Find where the given text appears and provide that cell's center as (X, Y) coordinate. 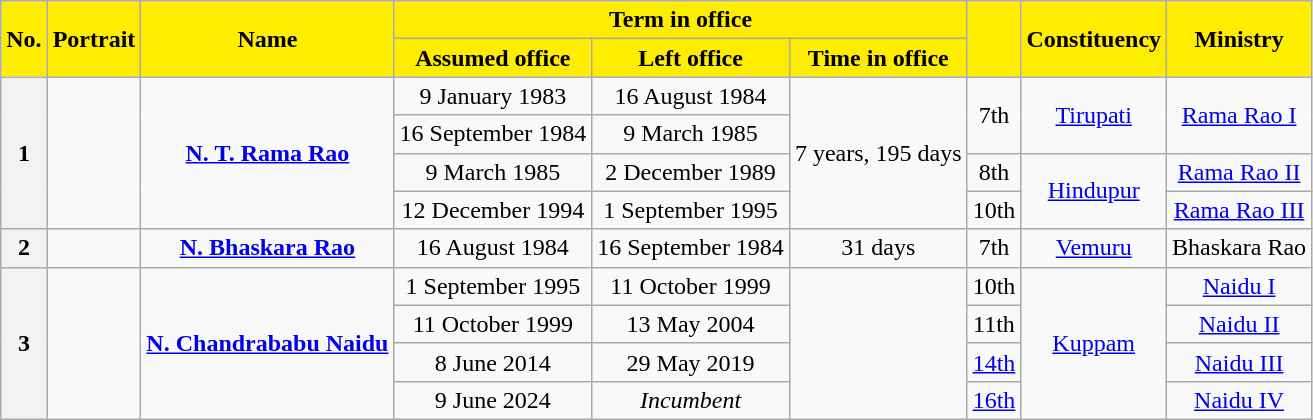
Hindupur (1094, 191)
Rama Rao I (1240, 115)
Tirupati (1094, 115)
Ministry (1240, 39)
Left office (691, 58)
Kuppam (1094, 343)
3 (24, 343)
Bhaskara Rao (1240, 248)
31 days (878, 248)
Constituency (1094, 39)
8 June 2014 (493, 362)
Incumbent (691, 400)
N. Bhaskara Rao (268, 248)
Naidu III (1240, 362)
Naidu IV (1240, 400)
Naidu II (1240, 324)
14th (994, 362)
8th (994, 172)
Assumed office (493, 58)
9 June 2024 (493, 400)
12 December 1994 (493, 210)
N. T. Rama Rao (268, 153)
2 December 1989 (691, 172)
Term in office (680, 20)
Vemuru (1094, 248)
13 May 2004 (691, 324)
9 January 1983 (493, 96)
N. Chandrababu Naidu (268, 343)
7 years, 195 days (878, 153)
Naidu I (1240, 286)
1 (24, 153)
Rama Rao III (1240, 210)
Time in office (878, 58)
11th (994, 324)
No. (24, 39)
Portrait (94, 39)
16th (994, 400)
29 May 2019 (691, 362)
2 (24, 248)
Rama Rao II (1240, 172)
Name (268, 39)
